Find where the given text appears and provide that cell's center as [X, Y] coordinate. 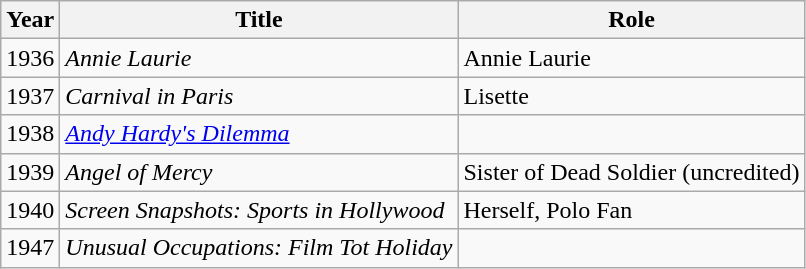
Title [259, 20]
Herself, Polo Fan [632, 210]
1936 [30, 58]
Role [632, 20]
Year [30, 20]
Andy Hardy's Dilemma [259, 134]
Screen Snapshots: Sports in Hollywood [259, 210]
Angel of Mercy [259, 172]
Lisette [632, 96]
Sister of Dead Soldier (uncredited) [632, 172]
Carnival in Paris [259, 96]
Unusual Occupations: Film Tot Holiday [259, 248]
1938 [30, 134]
1939 [30, 172]
1947 [30, 248]
1940 [30, 210]
1937 [30, 96]
